Scan for the cell matching the given text and deliver its [x, y] coordinate at center. 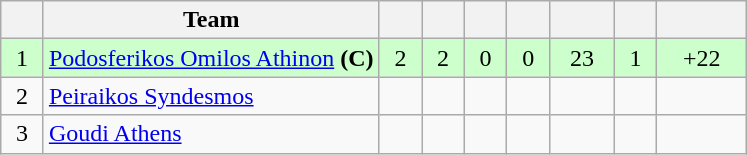
Podosferikos Omilos Athinon (C) [211, 58]
Team [211, 20]
Goudi Athens [211, 134]
+22 [702, 58]
23 [582, 58]
Peiraikos Syndesmos [211, 96]
3 [22, 134]
